Pinpoint the cell where the given text exists, returning its (X, Y) midpoint coordinate. 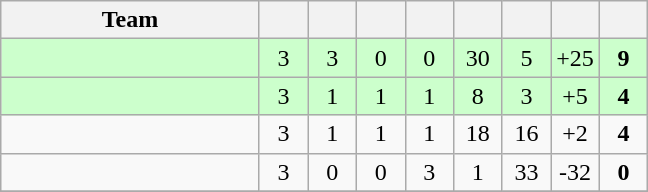
33 (526, 172)
16 (526, 134)
+2 (576, 134)
5 (526, 58)
Team (130, 20)
8 (478, 96)
+25 (576, 58)
+5 (576, 96)
-32 (576, 172)
9 (624, 58)
30 (478, 58)
18 (478, 134)
